Find where the given text appears and provide that cell's center as (X, Y) coordinate. 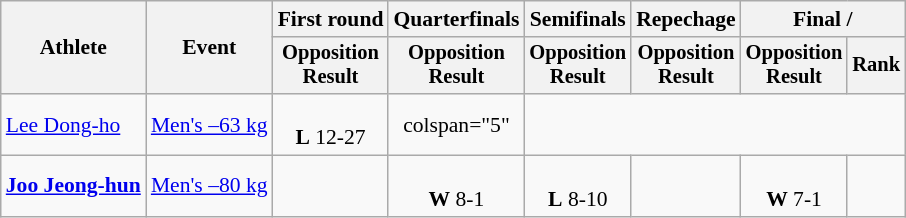
W 8-1 (456, 186)
Men's –80 kg (210, 186)
Rank (876, 66)
colspan="5" (456, 124)
Event (210, 48)
Final / (823, 19)
L 8-10 (578, 186)
Joo Jeong-hun (74, 186)
Lee Dong-ho (74, 124)
Repechage (686, 19)
W 7-1 (794, 186)
Men's –63 kg (210, 124)
Athlete (74, 48)
Quarterfinals (456, 19)
First round (331, 19)
Semifinals (578, 19)
L 12-27 (331, 124)
